Return [x, y] of the center of cell containing provided text 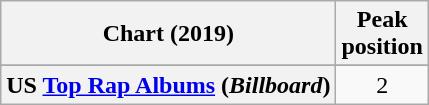
US Top Rap Albums (Billboard) [168, 85]
Chart (2019) [168, 34]
2 [382, 85]
Peakposition [382, 34]
